Output the (x, y) coordinate of the center of the cell containing the given text.  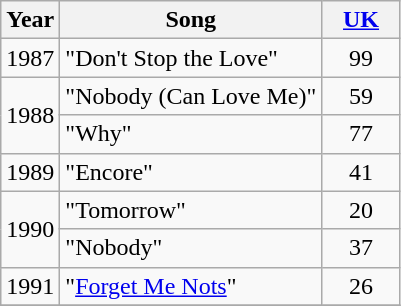
1991 (30, 286)
59 (362, 96)
"Don't Stop the Love" (191, 58)
1990 (30, 229)
UK (362, 20)
41 (362, 172)
1988 (30, 115)
"Forget Me Nots" (191, 286)
"Nobody" (191, 248)
"Why" (191, 134)
1987 (30, 58)
99 (362, 58)
Year (30, 20)
"Tomorrow" (191, 210)
"Nobody (Can Love Me)" (191, 96)
1989 (30, 172)
26 (362, 286)
"Encore" (191, 172)
37 (362, 248)
77 (362, 134)
Song (191, 20)
20 (362, 210)
